Search for the cell housing the specified text and yield its [X, Y] center coordinate. 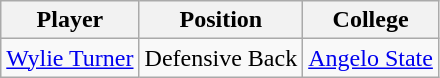
Player [70, 20]
College [371, 20]
Wylie Turner [70, 58]
Defensive Back [221, 58]
Position [221, 20]
Angelo State [371, 58]
